From the cell containing the given text, extract its center point as [x, y] coordinate. 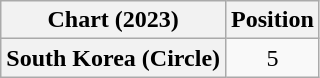
Position [273, 20]
South Korea (Circle) [114, 58]
Chart (2023) [114, 20]
5 [273, 58]
